Output the (x, y) coordinate of the center of the cell containing the given text.  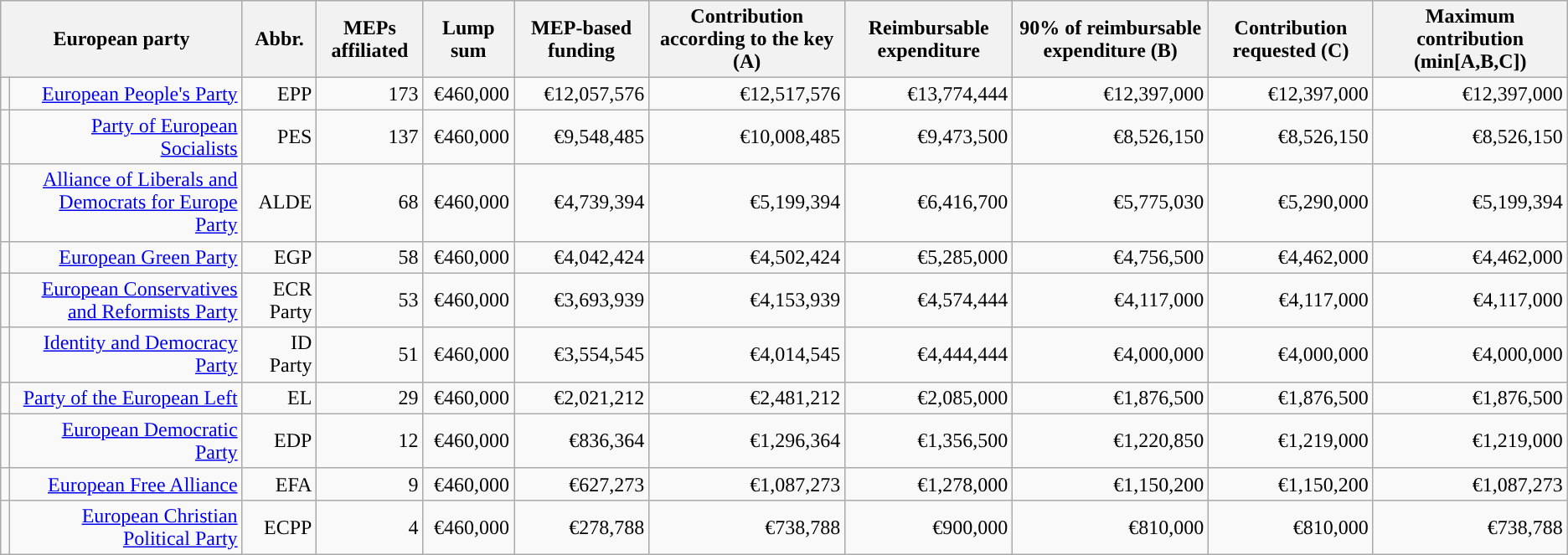
€6,416,700 (929, 203)
€5,290,000 (1291, 203)
European Conservatives and Reformists Party (126, 300)
€5,285,000 (929, 257)
Party of European Socialists (126, 137)
€12,517,576 (747, 94)
€278,788 (581, 527)
€2,021,212 (581, 398)
9 (370, 484)
€1,278,000 (929, 484)
MEPs affiliated (370, 39)
137 (370, 137)
EFA (280, 484)
€4,042,424 (581, 257)
€900,000 (929, 527)
Contribution requested (C) (1291, 39)
Identity and Democracy Party (126, 355)
€5,775,030 (1111, 203)
Abbr. (280, 39)
€12,057,576 (581, 94)
European Green Party (126, 257)
European People's Party (126, 94)
€2,085,000 (929, 398)
Reimbursable expenditure (929, 39)
€4,739,394 (581, 203)
€627,273 (581, 484)
173 (370, 94)
ECR Party (280, 300)
European Free Alliance (126, 484)
EDP (280, 440)
€4,014,545 (747, 355)
Alliance of Liberals and Democrats for Europe Party (126, 203)
EGP (280, 257)
EPP (280, 94)
MEP-based funding (581, 39)
29 (370, 398)
€4,574,444 (929, 300)
€1,296,364 (747, 440)
€1,220,850 (1111, 440)
51 (370, 355)
€10,008,485 (747, 137)
Party of the European Left (126, 398)
€4,153,939 (747, 300)
4 (370, 527)
€2,481,212 (747, 398)
12 (370, 440)
€4,502,424 (747, 257)
European party (121, 39)
68 (370, 203)
ALDE (280, 203)
€13,774,444 (929, 94)
€3,693,939 (581, 300)
Contribution according to the key (A) (747, 39)
53 (370, 300)
Maximum contribution (min[A,B,C]) (1470, 39)
ID Party (280, 355)
€4,756,500 (1111, 257)
European Christian Political Party (126, 527)
58 (370, 257)
EL (280, 398)
€3,554,545 (581, 355)
90% of reimbursable expenditure (B) (1111, 39)
€1,356,500 (929, 440)
€4,444,444 (929, 355)
PES (280, 137)
€9,548,485 (581, 137)
ECPP (280, 527)
European Democratic Party (126, 440)
€9,473,500 (929, 137)
€836,364 (581, 440)
Lump sum (469, 39)
